Determine the [X, Y] coordinate at the center of the cell enclosing the given text.  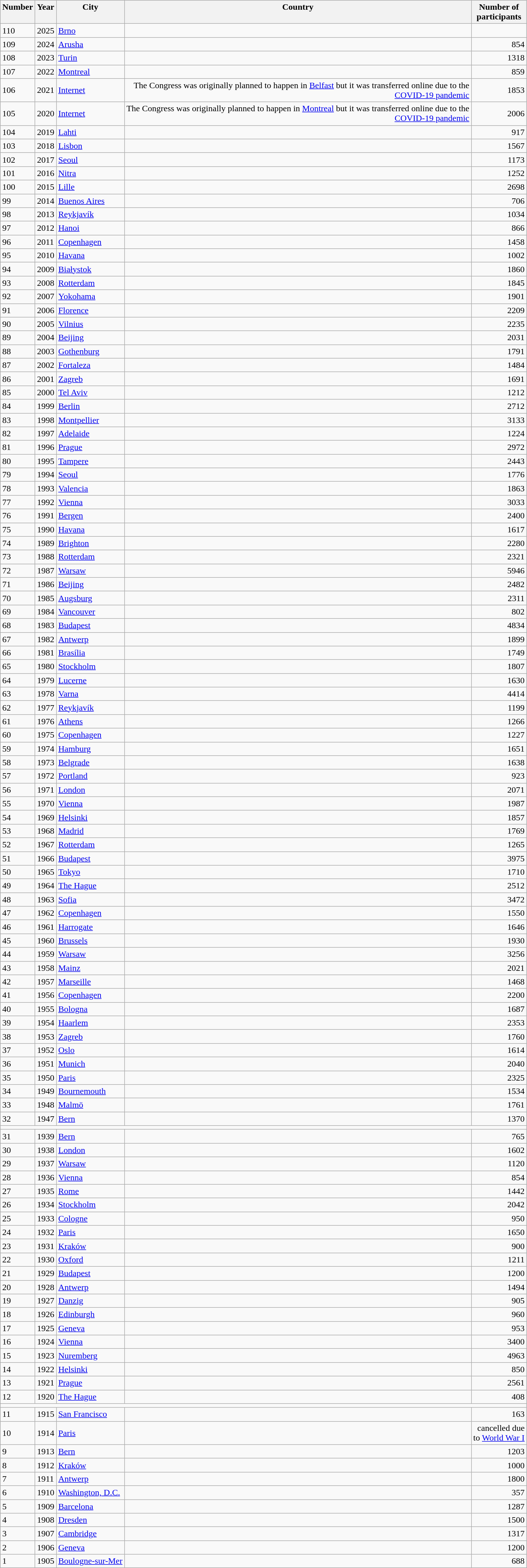
19 [18, 1301]
Hanoi [90, 228]
960 [499, 1315]
917 [499, 132]
102 [18, 159]
100 [18, 187]
1965 [45, 872]
3472 [499, 900]
64 [18, 680]
1966 [45, 859]
Bournemouth [90, 1091]
7 [18, 1479]
1954 [45, 1023]
1927 [45, 1301]
4834 [499, 625]
1 [18, 1561]
1959 [45, 954]
66 [18, 653]
1982 [45, 639]
1931 [45, 1246]
408 [499, 1397]
1860 [499, 269]
109 [18, 44]
1992 [45, 502]
39 [18, 1023]
59 [18, 749]
2015 [45, 187]
Yokohama [90, 297]
1370 [499, 1119]
53 [18, 831]
2000 [45, 392]
1265 [499, 844]
Marseille [90, 982]
1002 [499, 256]
Danzig [90, 1301]
91 [18, 310]
1845 [499, 283]
2042 [499, 1205]
706 [499, 200]
1910 [45, 1492]
1212 [499, 392]
Number [18, 12]
Lisbon [90, 146]
25 [18, 1218]
46 [18, 927]
67 [18, 639]
9 [18, 1451]
2443 [499, 461]
688 [499, 1561]
2018 [45, 146]
Malmö [90, 1105]
96 [18, 242]
1468 [499, 982]
62 [18, 708]
2280 [499, 543]
74 [18, 543]
1691 [499, 379]
2008 [45, 283]
2010 [45, 256]
8 [18, 1465]
2019 [45, 132]
1909 [45, 1506]
3975 [499, 859]
Mainz [90, 968]
103 [18, 146]
950 [499, 1218]
1760 [499, 1036]
1800 [499, 1479]
2353 [499, 1023]
40 [18, 1009]
18 [18, 1315]
1442 [499, 1191]
1915 [45, 1414]
52 [18, 844]
22 [18, 1260]
1936 [45, 1177]
1651 [499, 749]
Montreal [90, 72]
1933 [45, 1218]
58 [18, 762]
85 [18, 392]
43 [18, 968]
105 [18, 114]
Brussels [90, 941]
1923 [45, 1356]
13 [18, 1383]
1687 [499, 1009]
Madrid [90, 831]
1034 [499, 215]
4 [18, 1520]
Harrogate [90, 927]
Buenos Aires [90, 200]
104 [18, 132]
Brno [90, 31]
2002 [45, 365]
1287 [499, 1506]
1983 [45, 625]
2 [18, 1547]
1899 [499, 639]
1567 [499, 146]
1925 [45, 1328]
Bologna [90, 1009]
1224 [499, 434]
Barcelona [90, 1506]
953 [499, 1328]
3256 [499, 954]
Brasília [90, 653]
1960 [45, 941]
Rome [90, 1191]
3133 [499, 420]
Vilnius [90, 324]
1938 [45, 1150]
1199 [499, 708]
Athens [90, 721]
36 [18, 1064]
34 [18, 1091]
73 [18, 557]
1901 [499, 297]
32 [18, 1119]
45 [18, 941]
859 [499, 72]
20 [18, 1287]
26 [18, 1205]
88 [18, 351]
2561 [499, 1383]
Hamburg [90, 749]
2400 [499, 516]
1749 [499, 653]
41 [18, 995]
357 [499, 1492]
1650 [499, 1232]
1863 [499, 488]
1769 [499, 831]
23 [18, 1246]
78 [18, 488]
1913 [45, 1451]
2482 [499, 584]
900 [499, 1246]
Augsburg [90, 598]
163 [499, 1414]
44 [18, 954]
1975 [45, 735]
1974 [45, 749]
1602 [499, 1150]
1905 [45, 1561]
72 [18, 571]
1924 [45, 1342]
2011 [45, 242]
1926 [45, 1315]
82 [18, 434]
1976 [45, 721]
3 [18, 1534]
1791 [499, 351]
Nitra [90, 173]
1955 [45, 1009]
1998 [45, 420]
77 [18, 502]
42 [18, 982]
Cologne [90, 1218]
2020 [45, 114]
1962 [45, 913]
70 [18, 598]
1266 [499, 721]
97 [18, 228]
27 [18, 1191]
2512 [499, 886]
56 [18, 790]
2001 [45, 379]
2321 [499, 557]
1929 [45, 1273]
1912 [45, 1465]
84 [18, 406]
12 [18, 1397]
5946 [499, 571]
1979 [45, 680]
14 [18, 1369]
1921 [45, 1383]
94 [18, 269]
35 [18, 1077]
1947 [45, 1119]
1000 [499, 1465]
1120 [499, 1164]
2013 [45, 215]
1203 [499, 1451]
1937 [45, 1164]
2007 [45, 297]
1907 [45, 1534]
1999 [45, 406]
905 [499, 1301]
24 [18, 1232]
1957 [45, 982]
1934 [45, 1205]
1211 [499, 1260]
1227 [499, 735]
28 [18, 1177]
2698 [499, 187]
1935 [45, 1191]
2325 [499, 1077]
Bergen [90, 516]
Tel Aviv [90, 392]
923 [499, 776]
93 [18, 283]
1989 [45, 543]
2025 [45, 31]
3400 [499, 1342]
Florence [90, 310]
1318 [499, 58]
Haarlem [90, 1023]
1776 [499, 475]
Valencia [90, 488]
2014 [45, 200]
47 [18, 913]
1988 [45, 557]
Tokyo [90, 872]
86 [18, 379]
1993 [45, 488]
Berlin [90, 406]
1980 [45, 667]
1908 [45, 1520]
54 [18, 817]
92 [18, 297]
Vancouver [90, 612]
10 [18, 1433]
1920 [45, 1397]
1710 [499, 872]
1928 [45, 1287]
Varna [90, 694]
1958 [45, 968]
17 [18, 1328]
1857 [499, 817]
1914 [45, 1433]
2005 [45, 324]
2009 [45, 269]
87 [18, 365]
1978 [45, 694]
Lille [90, 187]
63 [18, 694]
2017 [45, 159]
1997 [45, 434]
55 [18, 803]
The Congress was originally planned to happen in Montreal but it was transferred online due to theCOVID-19 pandemic [298, 114]
Gothenburg [90, 351]
1970 [45, 803]
1964 [45, 886]
1932 [45, 1232]
1948 [45, 1105]
1991 [45, 516]
2071 [499, 790]
Number ofparticipants [499, 12]
68 [18, 625]
1252 [499, 173]
2016 [45, 173]
1952 [45, 1050]
Belgrade [90, 762]
2003 [45, 351]
1761 [499, 1105]
1534 [499, 1091]
1317 [499, 1534]
Dresden [90, 1520]
850 [499, 1369]
1971 [45, 790]
75 [18, 530]
Turin [90, 58]
1950 [45, 1077]
1994 [45, 475]
1630 [499, 680]
106 [18, 90]
Washington, D.C. [90, 1492]
1963 [45, 900]
95 [18, 256]
11 [18, 1414]
1173 [499, 159]
Sofia [90, 900]
30 [18, 1150]
2022 [45, 72]
Munich [90, 1064]
San Francisco [90, 1414]
5 [18, 1506]
Year [45, 12]
31 [18, 1136]
37 [18, 1050]
57 [18, 776]
1953 [45, 1036]
Lucerne [90, 680]
1494 [499, 1287]
866 [499, 228]
802 [499, 612]
1985 [45, 598]
60 [18, 735]
1949 [45, 1091]
1961 [45, 927]
Boulogne-sur-Mer [90, 1561]
1638 [499, 762]
107 [18, 72]
16 [18, 1342]
2040 [499, 1064]
2004 [45, 338]
Portland [90, 776]
1853 [499, 90]
38 [18, 1036]
Białystok [90, 269]
76 [18, 516]
83 [18, 420]
Oslo [90, 1050]
110 [18, 31]
65 [18, 667]
1939 [45, 1136]
1646 [499, 927]
2209 [499, 310]
Cambridge [90, 1534]
108 [18, 58]
1981 [45, 653]
1906 [45, 1547]
1990 [45, 530]
101 [18, 173]
50 [18, 872]
Nuremberg [90, 1356]
Fortaleza [90, 365]
1973 [45, 762]
80 [18, 461]
1484 [499, 365]
1956 [45, 995]
2023 [45, 58]
2972 [499, 447]
765 [499, 1136]
Montpellier [90, 420]
1969 [45, 817]
City [90, 12]
1614 [499, 1050]
Adelaide [90, 434]
1967 [45, 844]
1807 [499, 667]
98 [18, 215]
cancelled dueto World War I [499, 1433]
The Congress was originally planned to happen in Belfast but it was transferred online due to theCOVID-19 pandemic [298, 90]
69 [18, 612]
6 [18, 1492]
Arusha [90, 44]
4963 [499, 1356]
1550 [499, 913]
2712 [499, 406]
Lahti [90, 132]
71 [18, 584]
2031 [499, 338]
81 [18, 447]
2235 [499, 324]
2012 [45, 228]
89 [18, 338]
29 [18, 1164]
33 [18, 1105]
4414 [499, 694]
Tampere [90, 461]
1977 [45, 708]
61 [18, 721]
1995 [45, 461]
99 [18, 200]
90 [18, 324]
48 [18, 900]
51 [18, 859]
Edinburgh [90, 1315]
1984 [45, 612]
1951 [45, 1064]
2311 [499, 598]
2200 [499, 995]
79 [18, 475]
1500 [499, 1520]
3033 [499, 502]
1458 [499, 242]
1996 [45, 447]
49 [18, 886]
Country [298, 12]
2024 [45, 44]
1972 [45, 776]
1986 [45, 584]
1922 [45, 1369]
Oxford [90, 1260]
Brighton [90, 543]
1617 [499, 530]
21 [18, 1273]
1968 [45, 831]
15 [18, 1356]
1911 [45, 1479]
